Find where the given text appears and provide that cell's center as (X, Y) coordinate. 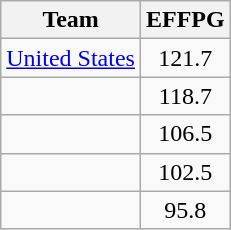
102.5 (185, 172)
95.8 (185, 210)
EFFPG (185, 20)
United States (71, 58)
121.7 (185, 58)
118.7 (185, 96)
106.5 (185, 134)
Team (71, 20)
